Determine the [x, y] coordinate at the center of the cell enclosing the given text.  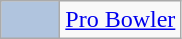
Pro Bowler [120, 20]
